Determine the [X, Y] coordinate at the center of the cell enclosing the given text.  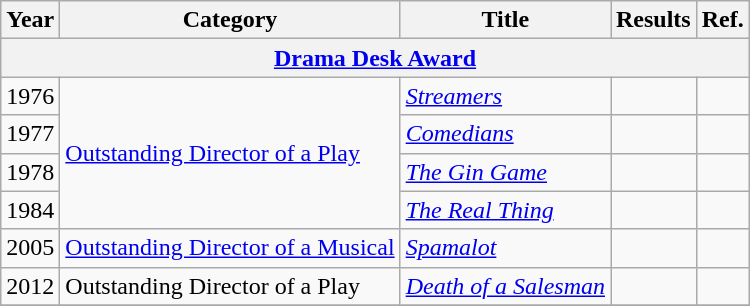
The Real Thing [505, 210]
Year [30, 20]
2012 [30, 286]
1977 [30, 134]
Death of a Salesman [505, 286]
Category [230, 20]
1978 [30, 172]
1984 [30, 210]
1976 [30, 96]
Results [653, 20]
Streamers [505, 96]
Outstanding Director of a Musical [230, 248]
Title [505, 20]
Drama Desk Award [376, 58]
Ref. [722, 20]
Comedians [505, 134]
2005 [30, 248]
Spamalot [505, 248]
The Gin Game [505, 172]
